Identify which cell holds the provided text, then report its [x, y] central coordinate. 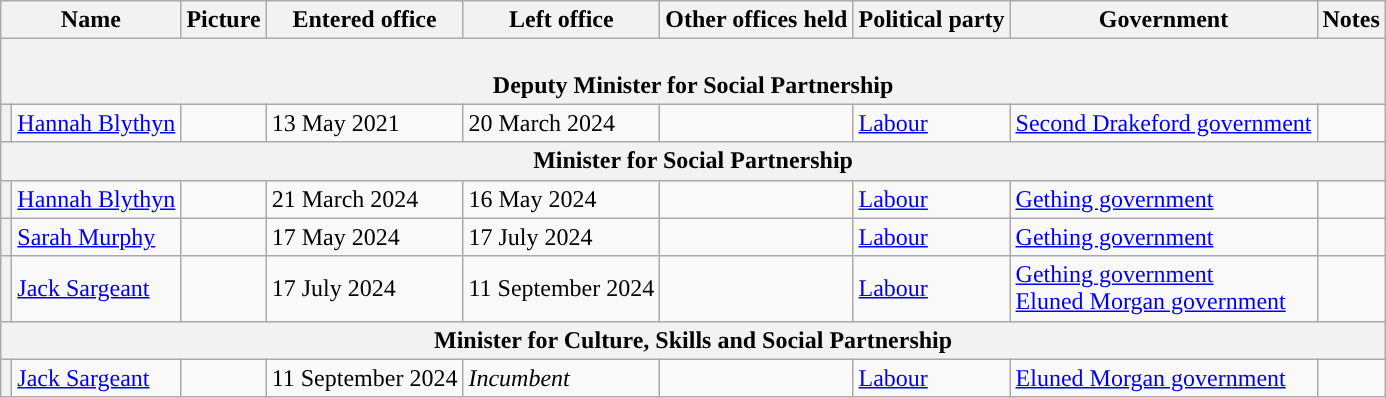
Government [1164, 20]
Minister for Social Partnership [694, 161]
Left office [562, 20]
16 May 2024 [562, 199]
Gething governmentEluned Morgan government [1164, 288]
Second Drakeford government [1164, 123]
Notes [1351, 20]
Political party [932, 20]
Minister for Culture, Skills and Social Partnership [694, 340]
Other offices held [756, 20]
Deputy Minister for Social Partnership [694, 72]
Sarah Murphy [96, 237]
Picture [224, 20]
17 May 2024 [364, 237]
Incumbent [562, 378]
Entered office [364, 20]
20 March 2024 [562, 123]
Name [91, 20]
21 March 2024 [364, 199]
Eluned Morgan government [1164, 378]
13 May 2021 [364, 123]
